From the cell containing the given text, extract its center point as [X, Y] coordinate. 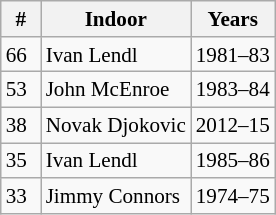
35 [21, 160]
1983–84 [233, 90]
66 [21, 54]
# [21, 18]
1985–86 [233, 160]
Indoor [116, 18]
1981–83 [233, 54]
John McEnroe [116, 90]
Novak Djokovic [116, 124]
2012–15 [233, 124]
33 [21, 196]
Jimmy Connors [116, 196]
38 [21, 124]
Years [233, 18]
53 [21, 90]
1974–75 [233, 196]
